Detect which cell encompasses the target text, then output its (X, Y) center coordinate. 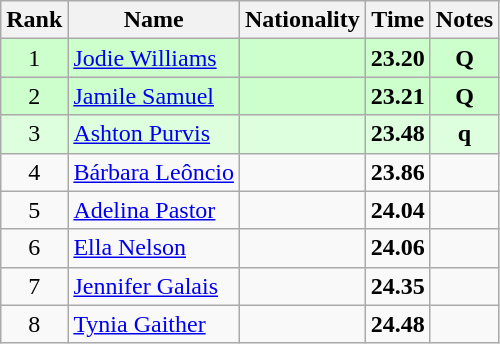
24.48 (398, 324)
7 (34, 286)
Bárbara Leôncio (154, 172)
3 (34, 134)
5 (34, 210)
1 (34, 58)
23.21 (398, 96)
8 (34, 324)
6 (34, 248)
4 (34, 172)
Tynia Gaither (154, 324)
Jennifer Galais (154, 286)
Ashton Purvis (154, 134)
2 (34, 96)
Rank (34, 20)
23.20 (398, 58)
24.35 (398, 286)
23.48 (398, 134)
Jamile Samuel (154, 96)
24.06 (398, 248)
Adelina Pastor (154, 210)
24.04 (398, 210)
q (464, 134)
Ella Nelson (154, 248)
Name (154, 20)
Time (398, 20)
Nationality (303, 20)
Jodie Williams (154, 58)
23.86 (398, 172)
Notes (464, 20)
